Output the [x, y] coordinate of the center of the cell containing the given text.  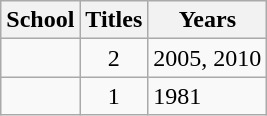
School [40, 20]
2 [114, 58]
2005, 2010 [208, 58]
1981 [208, 96]
Years [208, 20]
Titles [114, 20]
1 [114, 96]
